Capture the cell that displays the provided text and extract its (X, Y) central coordinate. 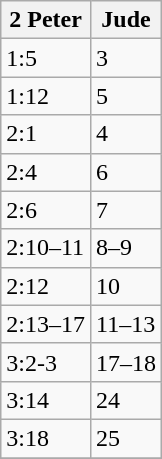
Jude (126, 20)
2 Peter (46, 20)
24 (126, 400)
3:2-3 (46, 362)
17–18 (126, 362)
8–9 (126, 248)
1:5 (46, 58)
2:4 (46, 172)
3:14 (46, 400)
11–13 (126, 324)
2:13–17 (46, 324)
7 (126, 210)
2:1 (46, 134)
25 (126, 438)
2:12 (46, 286)
3:18 (46, 438)
1:12 (46, 96)
10 (126, 286)
2:6 (46, 210)
3 (126, 58)
5 (126, 96)
4 (126, 134)
6 (126, 172)
2:10–11 (46, 248)
